Pinpoint the cell where the given text exists, returning its [X, Y] midpoint coordinate. 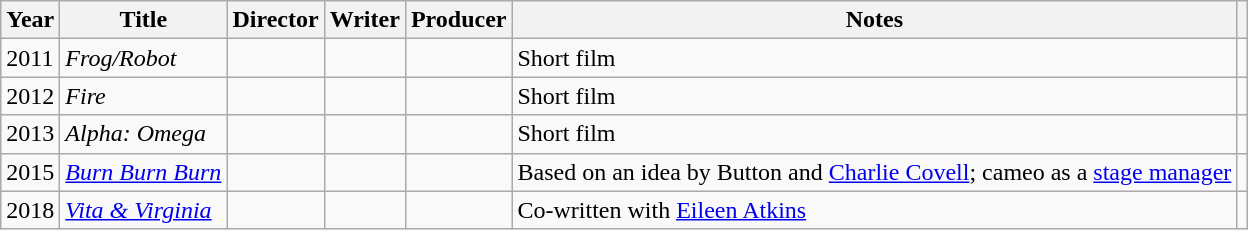
2011 [30, 58]
2018 [30, 210]
2013 [30, 134]
Notes [874, 20]
Fire [144, 96]
Alpha: Omega [144, 134]
Director [276, 20]
Vita & Virginia [144, 210]
Writer [364, 20]
2015 [30, 172]
Frog/Robot [144, 58]
Title [144, 20]
Producer [458, 20]
Year [30, 20]
Co-written with Eileen Atkins [874, 210]
Based on an idea by Button and Charlie Covell; сameo as a stage manager [874, 172]
Burn Burn Burn [144, 172]
2012 [30, 96]
